Search for the cell housing the specified text and yield its (X, Y) center coordinate. 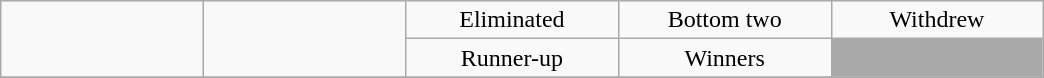
Runner-up (512, 58)
Bottom two (724, 20)
Eliminated (512, 20)
Withdrew (936, 20)
Winners (724, 58)
